Extract the (X, Y) coordinate from the center of the cell holding the provided text.  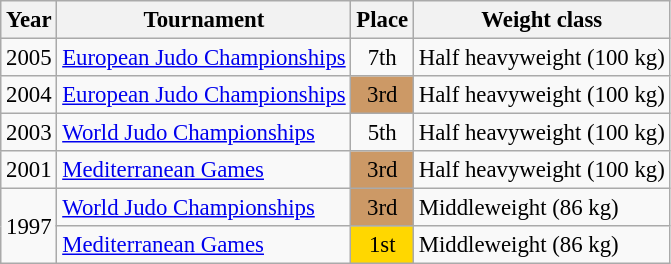
Year (29, 20)
5th (382, 133)
2005 (29, 58)
2001 (29, 170)
2004 (29, 95)
7th (382, 58)
Place (382, 20)
2003 (29, 133)
Tournament (204, 20)
1st (382, 245)
Weight class (542, 20)
1997 (29, 226)
